Return the [X, Y] coordinate for the center point of the cell that contains the specified text.  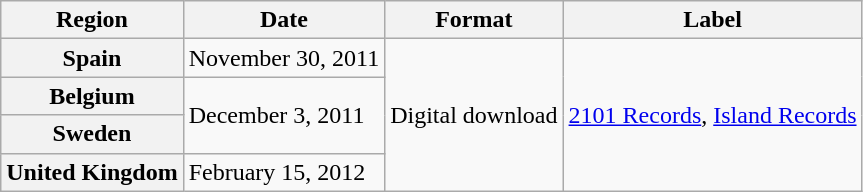
Date [284, 20]
2101 Records, Island Records [712, 115]
United Kingdom [92, 172]
December 3, 2011 [284, 115]
Digital download [474, 115]
Label [712, 20]
Spain [92, 58]
Sweden [92, 134]
Format [474, 20]
Region [92, 20]
February 15, 2012 [284, 172]
Belgium [92, 96]
November 30, 2011 [284, 58]
